Locate the cell with the specified text and output its [X, Y] center coordinate. 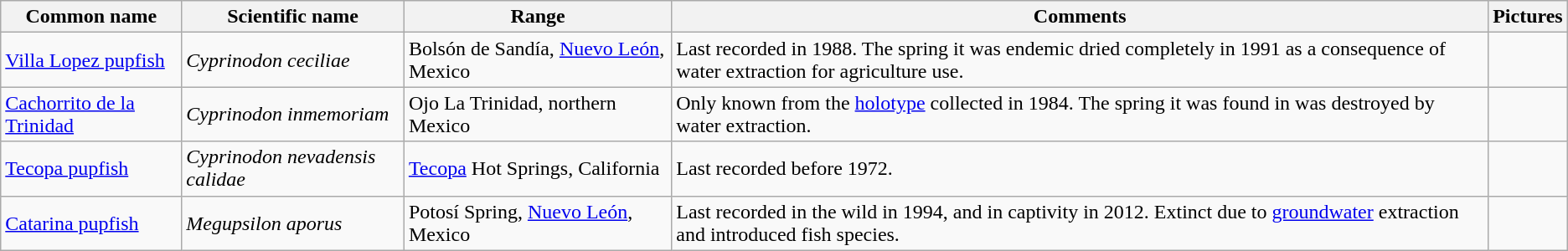
Range [538, 17]
Last recorded in the wild in 1994, and in captivity in 2012. Extinct due to groundwater extraction and introduced fish species. [1081, 223]
Comments [1081, 17]
Tecopa pupfish [91, 169]
Cyprinodon ceciliae [293, 60]
Tecopa Hot Springs, California [538, 169]
Potosí Spring, Nuevo León, Mexico [538, 223]
Scientific name [293, 17]
Catarina pupfish [91, 223]
Common name [91, 17]
Ojo La Trinidad, northern Mexico [538, 114]
Last recorded in 1988. The spring it was endemic dried completely in 1991 as a consequence of water extraction for agriculture use. [1081, 60]
Pictures [1528, 17]
Megupsilon aporus [293, 223]
Cachorrito de la Trinidad [91, 114]
Cyprinodon nevadensis calidae [293, 169]
Villa Lopez pupfish [91, 60]
Only known from the holotype collected in 1984. The spring it was found in was destroyed by water extraction. [1081, 114]
Cyprinodon inmemoriam [293, 114]
Last recorded before 1972. [1081, 169]
Bolsón de Sandía, Nuevo León, Mexico [538, 60]
